Search for the cell housing the specified text and yield its [x, y] center coordinate. 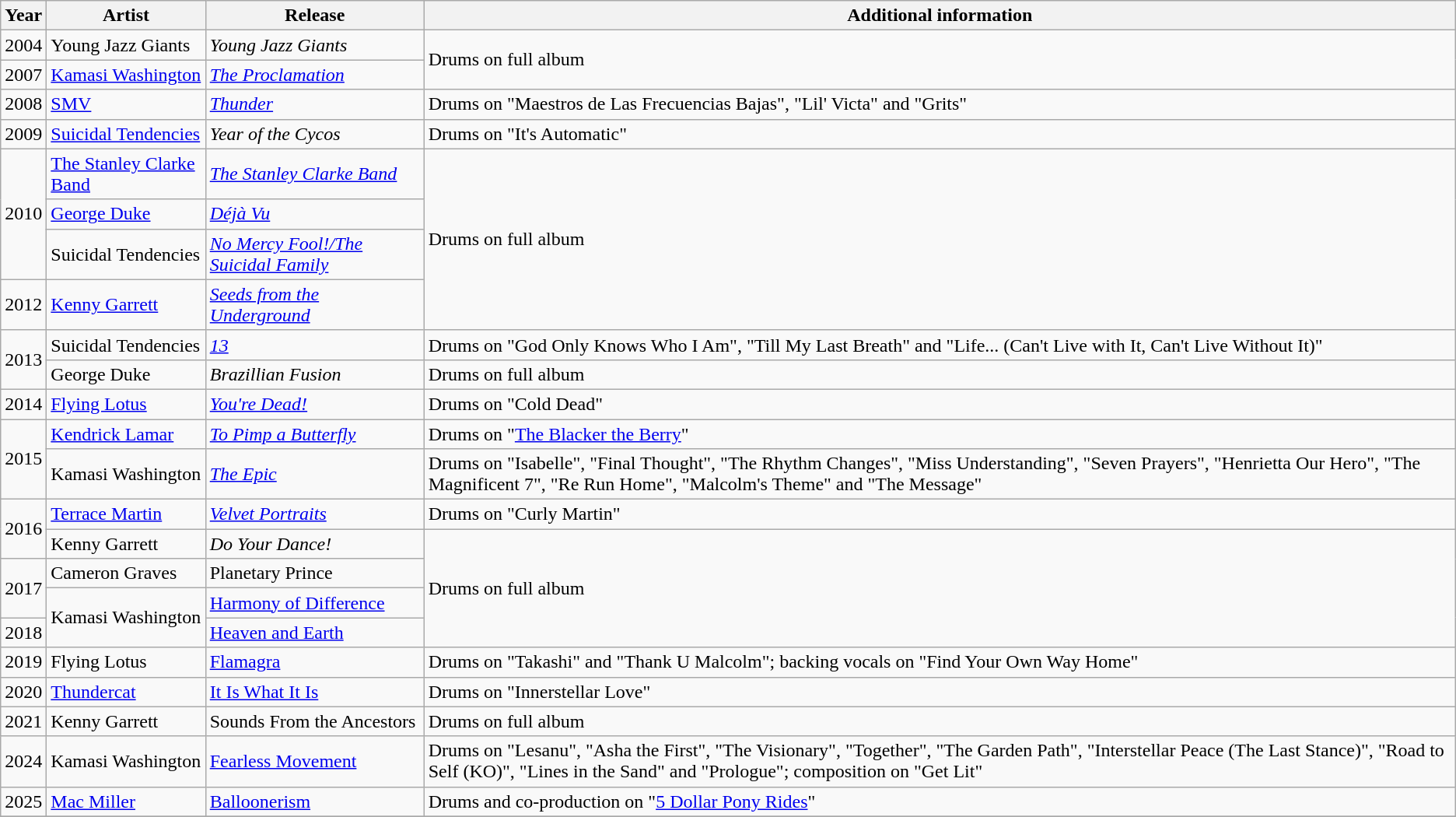
2012 [23, 305]
Drums on "Innerstellar Love" [940, 692]
Sounds From the Ancestors [314, 721]
2010 [23, 214]
2015 [23, 459]
Drums on "It's Automatic" [940, 134]
2020 [23, 692]
2013 [23, 359]
Year [23, 16]
Drums on "Cold Dead" [940, 404]
Drums and co-production on "5 Dollar Pony Rides" [940, 801]
Heaven and Earth [314, 633]
2024 [23, 761]
You're Dead! [314, 404]
It Is What It Is [314, 692]
Mac Miller [126, 801]
2004 [23, 45]
Drums on "The Blacker the Berry" [940, 433]
Year of the Cycos [314, 134]
2021 [23, 721]
Drums on "Maestros de Las Frecuencias Bajas", "Lil' Victa" and "Grits" [940, 104]
The Proclamation [314, 75]
2016 [23, 529]
2014 [23, 404]
2008 [23, 104]
Do Your Dance! [314, 544]
Planetary Prince [314, 573]
Kendrick Lamar [126, 433]
Drums on "Takashi" and "Thank U Malcolm"; backing vocals on "Find Your Own Way Home" [940, 662]
Harmony of Difference [314, 603]
Fearless Movement [314, 761]
Artist [126, 16]
No Mercy Fool!/The Suicidal Family [314, 254]
Déjà Vu [314, 214]
2017 [23, 588]
2019 [23, 662]
Seeds from the Underground [314, 305]
Terrace Martin [126, 514]
Balloonerism [314, 801]
SMV [126, 104]
The Epic [314, 475]
Drums on "God Only Knows Who I Am", "Till My Last Breath" and "Life... (Can't Live with It, Can't Live Without It)" [940, 345]
Cameron Graves [126, 573]
13 [314, 345]
2018 [23, 633]
Release [314, 16]
Flamagra [314, 662]
Velvet Portraits [314, 514]
2007 [23, 75]
To Pimp a Butterfly [314, 433]
Drums on "Curly Martin" [940, 514]
Brazillian Fusion [314, 374]
Thundercat [126, 692]
2009 [23, 134]
Additional information [940, 16]
Thunder [314, 104]
2025 [23, 801]
